Identify which cell holds the provided text, then report its [x, y] central coordinate. 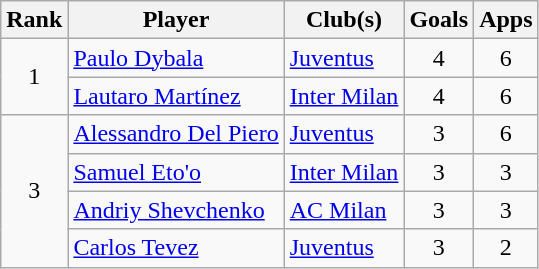
Lautaro Martínez [176, 96]
Carlos Tevez [176, 248]
Apps [506, 20]
Alessandro Del Piero [176, 134]
1 [34, 77]
Club(s) [344, 20]
Goals [439, 20]
2 [506, 248]
Samuel Eto'o [176, 172]
AC Milan [344, 210]
Rank [34, 20]
Paulo Dybala [176, 58]
Player [176, 20]
Andriy Shevchenko [176, 210]
